Output the (x, y) coordinate of the center of the cell containing the given text.  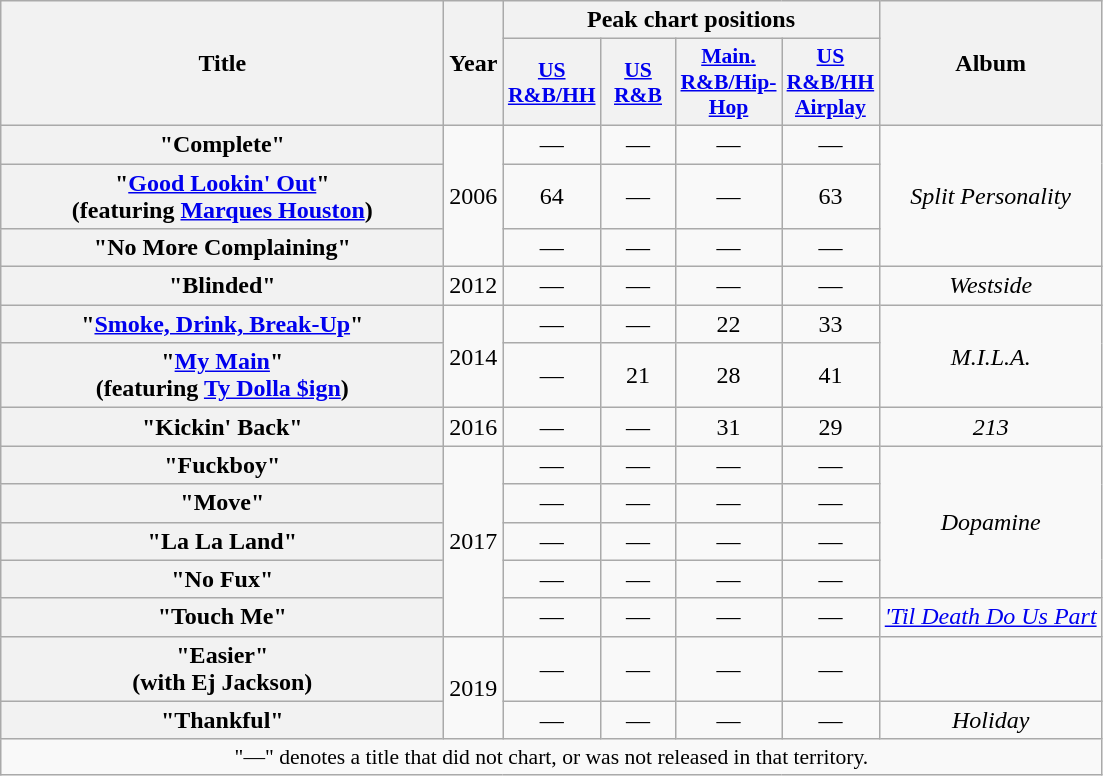
"My Main" (featuring Ty Dolla $ign) (222, 376)
M.I.L.A. (990, 356)
'Til Death Do Us Part (990, 617)
"Good Lookin' Out"(featuring Marques Houston) (222, 196)
Album (990, 64)
"Smoke, Drink, Break-Up" (222, 324)
213 (990, 427)
Year (474, 64)
Split Personality (990, 196)
2016 (474, 427)
41 (831, 376)
Title (222, 64)
29 (831, 427)
USR&B/HHAirplay (831, 82)
2012 (474, 286)
"No Fux" (222, 579)
2014 (474, 356)
US R&B/HH (552, 82)
63 (831, 196)
"Easier" (with Ej Jackson) (222, 668)
"La La Land" (222, 541)
31 (728, 427)
Dopamine (990, 522)
Peak chart positions (691, 20)
"Move" (222, 503)
"Fuckboy" (222, 465)
"Kickin' Back" (222, 427)
2017 (474, 541)
Holiday (990, 720)
"No More Complaining" (222, 248)
64 (552, 196)
28 (728, 376)
Main.R&B/Hip-Hop (728, 82)
Westside (990, 286)
"Complete" (222, 144)
"Touch Me" (222, 617)
US R&B (638, 82)
"Blinded" (222, 286)
21 (638, 376)
"Thankful" (222, 720)
"—" denotes a title that did not chart, or was not released in that territory. (552, 757)
33 (831, 324)
2019 (474, 688)
22 (728, 324)
2006 (474, 196)
